Find where the given text appears and provide that cell's center as (x, y) coordinate. 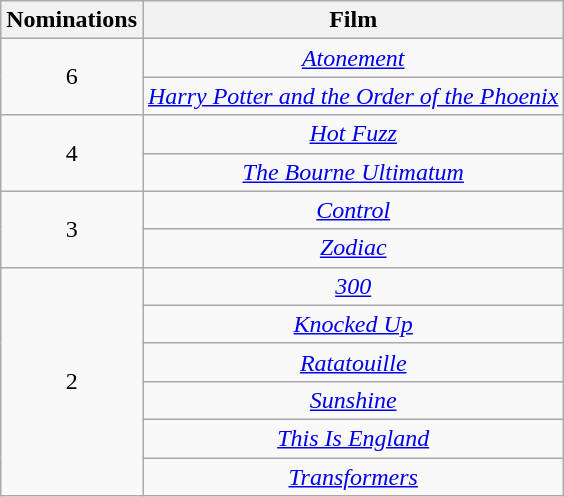
Hot Fuzz (352, 134)
2 (72, 381)
4 (72, 153)
Knocked Up (352, 324)
Sunshine (352, 400)
6 (72, 77)
Nominations (72, 20)
Atonement (352, 58)
This Is England (352, 438)
3 (72, 229)
300 (352, 286)
Transformers (352, 477)
The Bourne Ultimatum (352, 172)
Ratatouille (352, 362)
Harry Potter and the Order of the Phoenix (352, 96)
Zodiac (352, 248)
Film (352, 20)
Control (352, 210)
